From the cell containing the given text, extract its center point as (X, Y) coordinate. 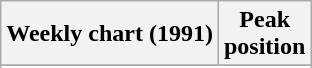
Peakposition (264, 34)
Weekly chart (1991) (110, 34)
